Output the [x, y] coordinate of the center of the cell containing the given text.  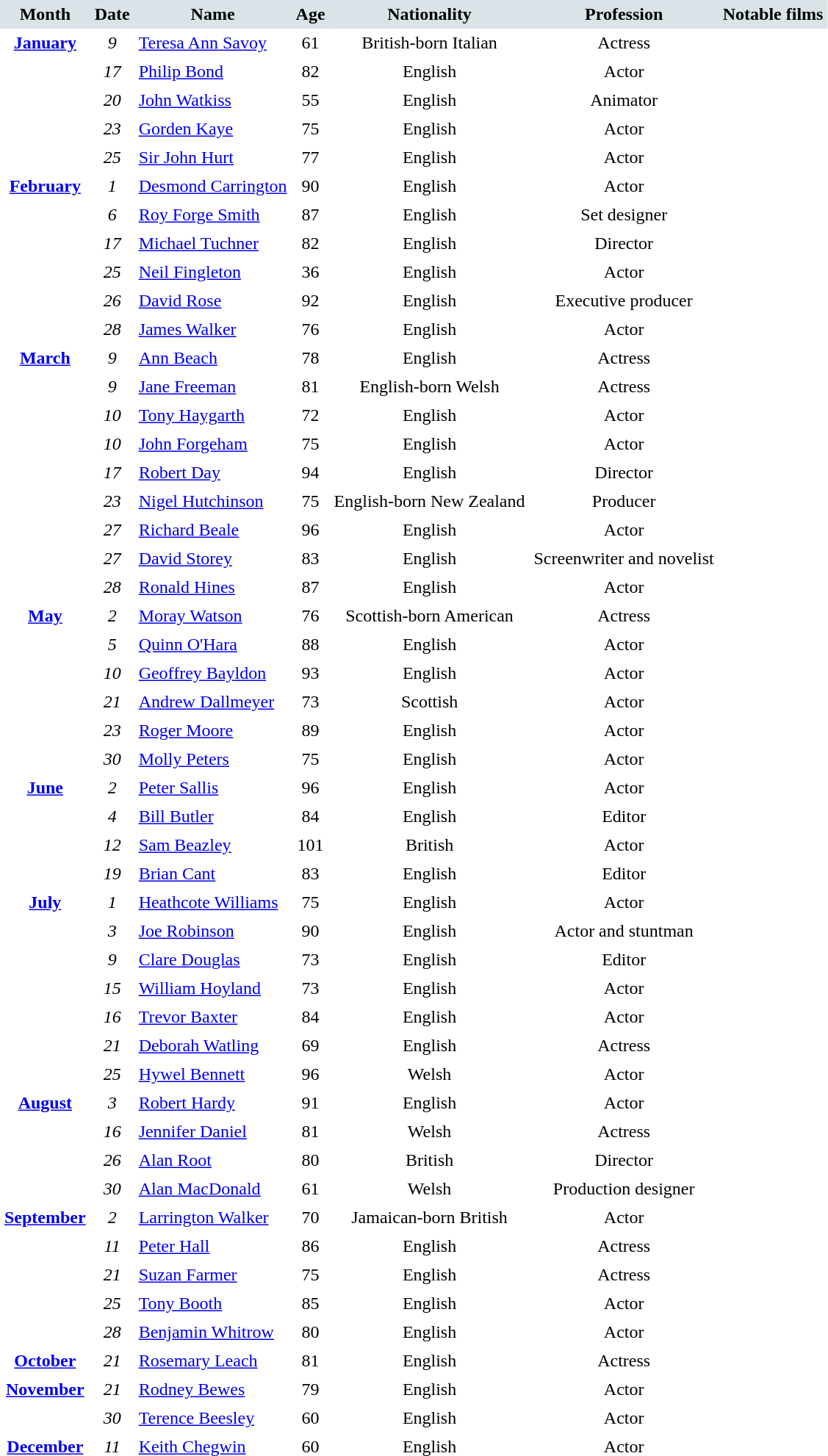
Peter Hall [213, 1246]
Jane Freeman [213, 386]
Ronald Hines [213, 588]
101 [311, 845]
June [46, 831]
Michael Tuchner [213, 244]
Profession [624, 15]
88 [311, 645]
70 [311, 1218]
60 [311, 1418]
James Walker [213, 329]
77 [311, 157]
March [46, 473]
Bill Butler [213, 817]
July [46, 989]
Producer [624, 501]
Suzan Farmer [213, 1275]
Jennifer Daniel [213, 1131]
Rodney Bewes [213, 1390]
David Rose [213, 301]
Ann Beach [213, 358]
5 [112, 645]
November [46, 1404]
Moray Watson [213, 616]
Robert Hardy [213, 1103]
Hywel Bennett [213, 1074]
Brian Cant [213, 874]
19 [112, 874]
Scottish-born American [430, 616]
William Hoyland [213, 989]
Roy Forge Smith [213, 215]
Nigel Hutchinson [213, 501]
Joe Robinson [213, 931]
English-born Welsh [430, 386]
Alan MacDonald [213, 1189]
Gorden Kaye [213, 129]
20 [112, 100]
Andrew Dallmeyer [213, 702]
86 [311, 1246]
August [46, 1146]
92 [311, 301]
Sir John Hurt [213, 157]
Peter Sallis [213, 788]
British-born Italian [430, 43]
89 [311, 730]
94 [311, 473]
Executive producer [624, 301]
69 [311, 1046]
September [46, 1275]
Set designer [624, 215]
11 [112, 1246]
Robert Day [213, 473]
Jamaican-born British [430, 1218]
Animator [624, 100]
36 [311, 272]
Rosemary Leach [213, 1361]
55 [311, 100]
January [46, 100]
Quinn O'Hara [213, 645]
Terence Beesley [213, 1418]
Trevor Baxter [213, 1017]
John Watkiss [213, 100]
Teresa Ann Savoy [213, 43]
October [46, 1361]
Clare Douglas [213, 959]
6 [112, 215]
Richard Beale [213, 530]
78 [311, 358]
English-born New Zealand [430, 501]
4 [112, 817]
February [46, 258]
91 [311, 1103]
Sam Beazley [213, 845]
Molly Peters [213, 760]
Date [112, 15]
Larrington Walker [213, 1218]
Tony Booth [213, 1303]
79 [311, 1390]
Nationality [430, 15]
Screenwriter and novelist [624, 558]
Deborah Watling [213, 1046]
Name [213, 15]
Tony Haygarth [213, 416]
Neil Fingleton [213, 272]
Benjamin Whitrow [213, 1333]
Actor and stuntman [624, 931]
93 [311, 673]
Philip Bond [213, 72]
15 [112, 989]
Notable films [773, 15]
Scottish [430, 702]
Roger Moore [213, 730]
12 [112, 845]
David Storey [213, 558]
85 [311, 1303]
72 [311, 416]
Desmond Carrington [213, 187]
Alan Root [213, 1161]
Heathcote Williams [213, 902]
John Forgeham [213, 444]
Production designer [624, 1189]
Month [46, 15]
May [46, 688]
Age [311, 15]
Geoffrey Bayldon [213, 673]
